From the cell containing the given text, extract its center point as [x, y] coordinate. 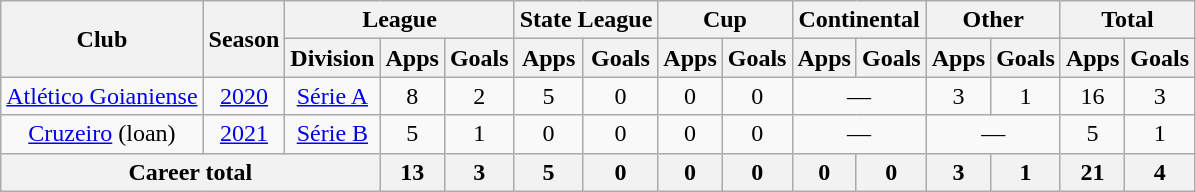
Atlético Goianiense [102, 96]
Total [1127, 20]
8 [412, 96]
Season [244, 39]
Cup [725, 20]
Série B [332, 134]
League [400, 20]
13 [412, 172]
2021 [244, 134]
16 [1092, 96]
Cruzeiro (loan) [102, 134]
Other [993, 20]
21 [1092, 172]
State League [586, 20]
Division [332, 58]
Continental [859, 20]
Club [102, 39]
2 [479, 96]
Série A [332, 96]
4 [1160, 172]
2020 [244, 96]
Career total [190, 172]
